Pinpoint the cell where the given text exists, returning its (X, Y) midpoint coordinate. 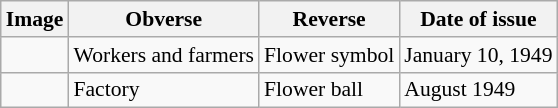
Flower symbol (329, 55)
Flower ball (329, 90)
August 1949 (478, 90)
January 10, 1949 (478, 55)
Reverse (329, 19)
Workers and farmers (164, 55)
Image (35, 19)
Factory (164, 90)
Obverse (164, 19)
Date of issue (478, 19)
